Find where the given text appears and provide that cell's center as [X, Y] coordinate. 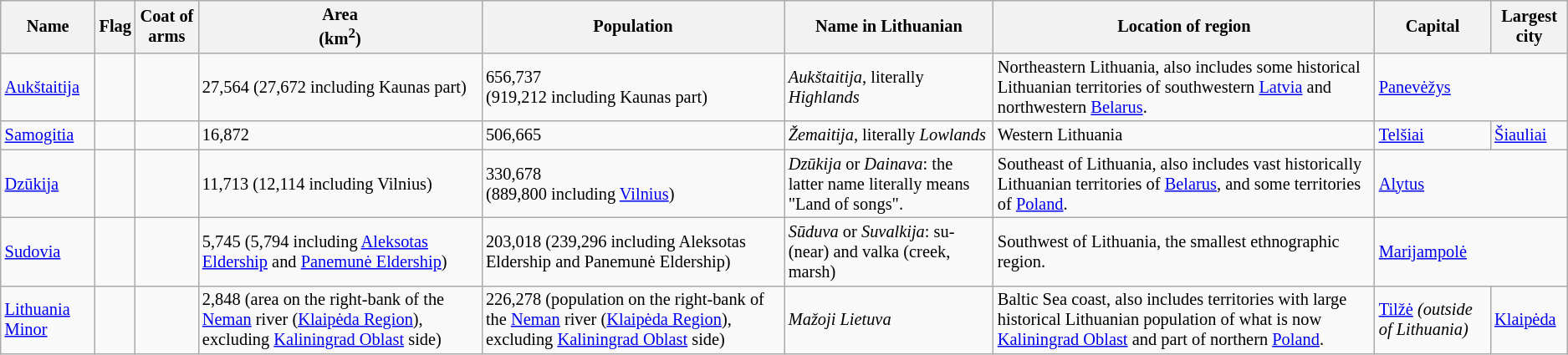
203,018 (239,296 including Aleksotas Eldership and Panemunė Eldership) [633, 251]
Panevėžys [1472, 87]
Area(km2) [340, 27]
Name in Lithuanian [889, 27]
27,564 (27,672 including Kaunas part) [340, 87]
Sudovia [49, 251]
Aukštaitija [49, 87]
Alytus [1472, 184]
Capital [1433, 27]
Žemaitija, literally Lowlands [889, 135]
Mažoji Lietuva [889, 320]
Location of region [1184, 27]
5,745 (5,794 including Aleksotas Eldership and Panemunė Eldership) [340, 251]
Samogitia [49, 135]
Southeast of Lithuania, also includes vast historically Lithuanian territories of Belarus, and some territories of Poland. [1184, 184]
Population [633, 27]
226,278 (population on the right-bank of the Neman river (Klaipėda Region), excluding Kaliningrad Oblast side) [633, 320]
2,848 (area on the right-bank of the Neman river (Klaipėda Region), excluding Kaliningrad Oblast side) [340, 320]
Aukštaitija, literally Highlands [889, 87]
Coat of arms [167, 27]
16,872 [340, 135]
Western Lithuania [1184, 135]
Klaipėda [1529, 320]
656,737(919,212 including Kaunas part) [633, 87]
Name [49, 27]
506,665 [633, 135]
Northeastern Lithuania, also includes some historical Lithuanian territories of southwestern Latvia and northwestern Belarus. [1184, 87]
Dzūkija or Dainava: the latter name literally means "Land of songs". [889, 184]
Dzūkija [49, 184]
Marijampolė [1472, 251]
11,713 (12,114 including Vilnius) [340, 184]
Southwest of Lithuania, the smallest ethnographic region. [1184, 251]
330,678(889,800 including Vilnius) [633, 184]
Flag [115, 27]
Sūduva or Suvalkija: su- (near) and valka (creek, marsh) [889, 251]
Šiauliai [1529, 135]
Largest city [1529, 27]
Lithuania Minor [49, 320]
Tilžė (outside of Lithuania) [1433, 320]
Telšiai [1433, 135]
